Capture the cell that displays the provided text and extract its [x, y] central coordinate. 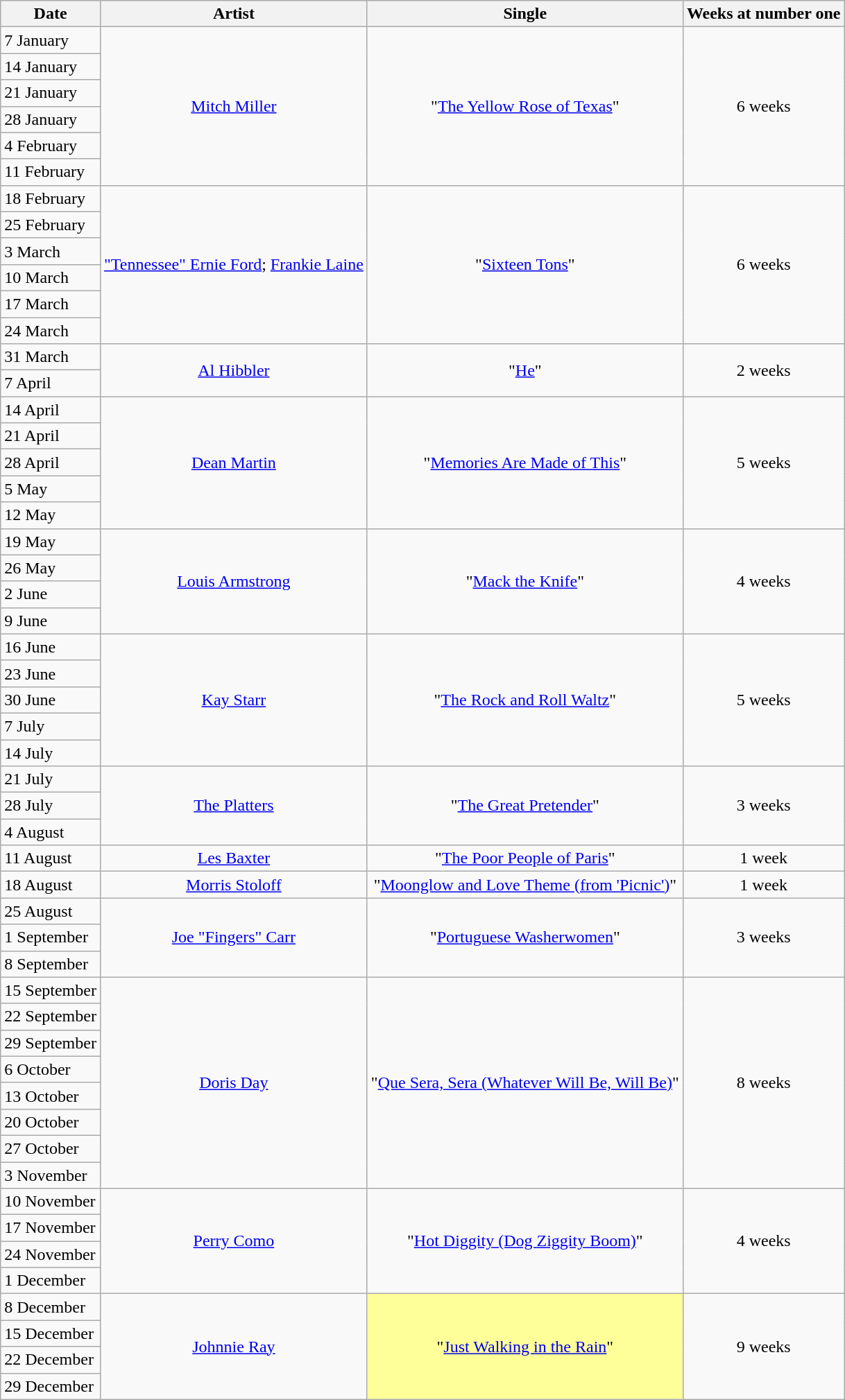
29 September [51, 1043]
"Mack the Knife" [524, 581]
15 September [51, 990]
21 July [51, 779]
7 April [51, 383]
Morris Stoloff [233, 885]
Kay Starr [233, 700]
"Memories Are Made of This" [524, 463]
Mitch Miller [233, 106]
27 October [51, 1148]
"Que Sera, Sera (Whatever Will Be, Will Be)" [524, 1082]
Johnnie Ray [233, 1347]
Louis Armstrong [233, 581]
"The Great Pretender" [524, 806]
8 weeks [763, 1082]
22 December [51, 1360]
11 August [51, 858]
The Platters [233, 806]
12 May [51, 515]
18 February [51, 198]
Date [51, 14]
17 March [51, 304]
13 October [51, 1096]
Single [524, 14]
28 January [51, 119]
"Tennessee" Ernie Ford; Frankie Laine [233, 264]
10 November [51, 1202]
3 March [51, 251]
15 December [51, 1333]
3 November [51, 1175]
1 December [51, 1281]
"Hot Diggity (Dog Ziggity Boom)" [524, 1241]
"The Yellow Rose of Texas" [524, 106]
10 March [51, 277]
Weeks at number one [763, 14]
5 May [51, 489]
8 September [51, 964]
7 July [51, 726]
28 July [51, 806]
24 November [51, 1254]
"Moonglow and Love Theme (from 'Picnic')" [524, 885]
Dean Martin [233, 463]
14 January [51, 67]
29 December [51, 1386]
14 April [51, 410]
22 September [51, 1017]
"Sixteen Tons" [524, 264]
25 August [51, 911]
7 January [51, 40]
9 June [51, 621]
21 April [51, 436]
21 January [51, 93]
"The Rock and Roll Waltz" [524, 700]
11 February [51, 172]
4 February [51, 146]
20 October [51, 1122]
30 June [51, 700]
14 July [51, 752]
16 June [51, 647]
"Just Walking in the Rain" [524, 1347]
1 September [51, 937]
23 June [51, 673]
Les Baxter [233, 858]
4 August [51, 832]
28 April [51, 463]
24 March [51, 331]
9 weeks [763, 1347]
19 May [51, 542]
"Portuguese Washerwomen" [524, 937]
18 August [51, 885]
26 May [51, 568]
Joe "Fingers" Carr [233, 937]
8 December [51, 1307]
25 February [51, 225]
17 November [51, 1228]
Doris Day [233, 1082]
Al Hibbler [233, 370]
6 October [51, 1069]
2 weeks [763, 370]
Artist [233, 14]
31 March [51, 357]
2 June [51, 594]
"The Poor People of Paris" [524, 858]
Perry Como [233, 1241]
"He" [524, 370]
